For the text-containing cell, return its midpoint in [X, Y] coordinate format. 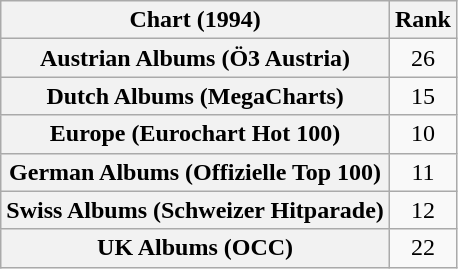
Europe (Eurochart Hot 100) [196, 134]
22 [422, 248]
Chart (1994) [196, 20]
10 [422, 134]
12 [422, 210]
Austrian Albums (Ö3 Austria) [196, 58]
Dutch Albums (MegaCharts) [196, 96]
26 [422, 58]
Swiss Albums (Schweizer Hitparade) [196, 210]
15 [422, 96]
German Albums (Offizielle Top 100) [196, 172]
UK Albums (OCC) [196, 248]
Rank [422, 20]
11 [422, 172]
